Return [X, Y] of the center of cell containing provided text 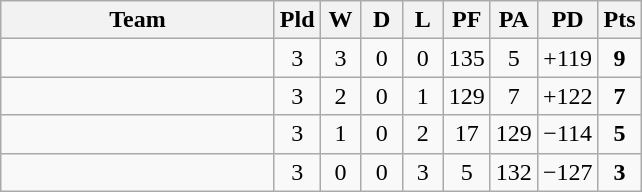
Pld [297, 20]
132 [514, 172]
−114 [568, 134]
−127 [568, 172]
17 [466, 134]
D [382, 20]
+122 [568, 96]
PD [568, 20]
135 [466, 58]
Pts [620, 20]
PF [466, 20]
W [340, 20]
L [422, 20]
Team [138, 20]
PA [514, 20]
+119 [568, 58]
9 [620, 58]
